Output the [X, Y] coordinate of the center of the cell containing the given text.  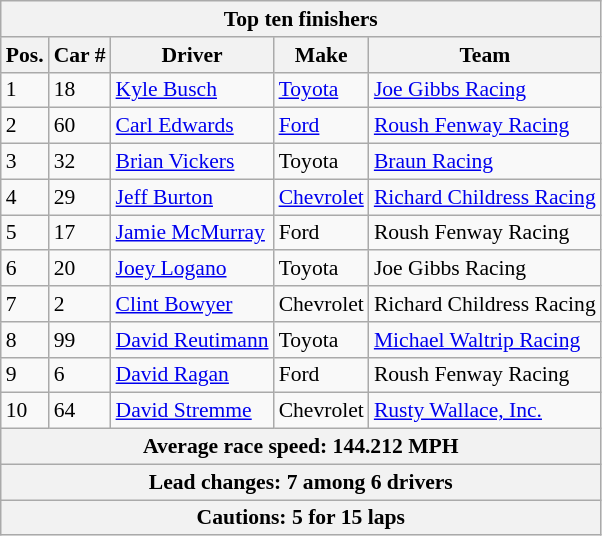
5 [25, 233]
10 [25, 411]
9 [25, 375]
David Reutimann [192, 340]
Driver [192, 55]
Pos. [25, 55]
Team [485, 55]
1 [25, 90]
Braun Racing [485, 162]
3 [25, 162]
Jeff Burton [192, 197]
Rusty Wallace, Inc. [485, 411]
Kyle Busch [192, 90]
99 [80, 340]
Brian Vickers [192, 162]
Average race speed: 144.212 MPH [301, 447]
Lead changes: 7 among 6 drivers [301, 482]
8 [25, 340]
Michael Waltrip Racing [485, 340]
David Ragan [192, 375]
Make [322, 55]
David Stremme [192, 411]
60 [80, 126]
32 [80, 162]
Clint Bowyer [192, 304]
17 [80, 233]
Top ten finishers [301, 19]
Carl Edwards [192, 126]
Car # [80, 55]
Jamie McMurray [192, 233]
4 [25, 197]
Joey Logano [192, 269]
64 [80, 411]
29 [80, 197]
18 [80, 90]
7 [25, 304]
Cautions: 5 for 15 laps [301, 518]
20 [80, 269]
